Return [x, y] of the center of cell containing provided text 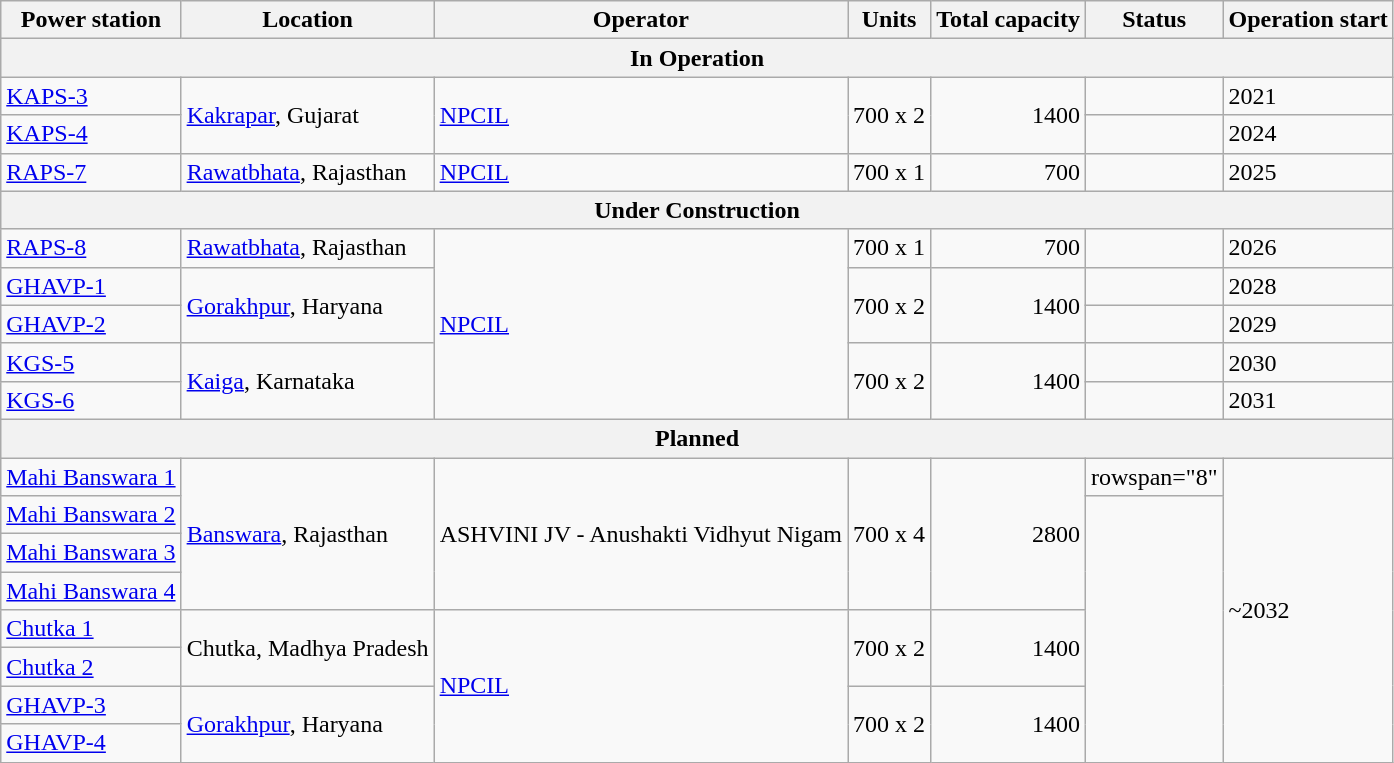
Kakrapar, Gujarat [308, 115]
GHAVP-1 [91, 286]
In Operation [698, 58]
2029 [1308, 324]
Mahi Banswara 1 [91, 477]
2021 [1308, 96]
Planned [698, 438]
Mahi Banswara 3 [91, 553]
Total capacity [1008, 20]
2800 [1008, 534]
GHAVP-2 [91, 324]
2030 [1308, 362]
2025 [1308, 172]
Mahi Banswara 4 [91, 591]
GHAVP-3 [91, 705]
Mahi Banswara 2 [91, 515]
Under Construction [698, 210]
2028 [1308, 286]
Power station [91, 20]
Chutka, Madhya Pradesh [308, 648]
2031 [1308, 400]
RAPS-8 [91, 248]
KAPS-3 [91, 96]
~2032 [1308, 610]
Chutka 1 [91, 629]
ASHVINI JV - Anushakti Vidhyut Nigam [640, 534]
Status [1154, 20]
KGS-6 [91, 400]
GHAVP-4 [91, 743]
700 x 4 [890, 534]
KAPS-4 [91, 134]
Operation start [1308, 20]
2024 [1308, 134]
Kaiga, Karnataka [308, 381]
2026 [1308, 248]
Chutka 2 [91, 667]
rowspan="8" [1154, 477]
Banswara, Rajasthan [308, 534]
Units [890, 20]
Location [308, 20]
RAPS-7 [91, 172]
KGS-5 [91, 362]
Operator [640, 20]
